For the text-containing cell, return its midpoint in (x, y) coordinate format. 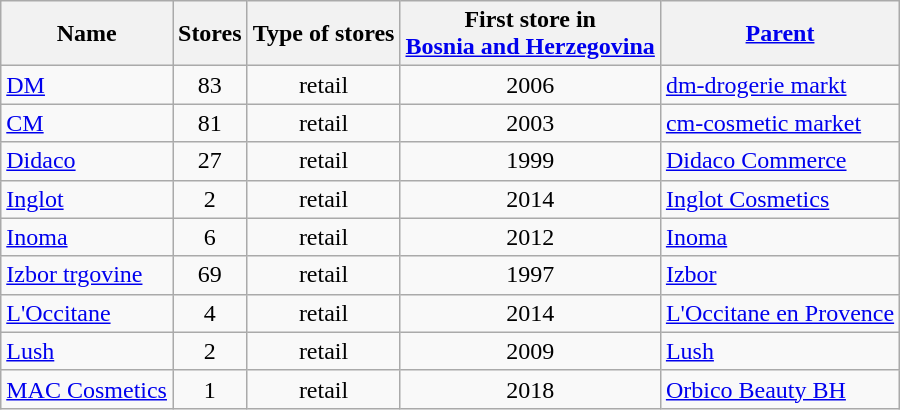
2006 (530, 85)
6 (210, 237)
Orbico Beauty BH (780, 389)
Didaco (87, 161)
1999 (530, 161)
CM (87, 123)
Izbor (780, 275)
69 (210, 275)
2009 (530, 351)
83 (210, 85)
2018 (530, 389)
Parent (780, 34)
Stores (210, 34)
1 (210, 389)
L'Occitane (87, 313)
DM (87, 85)
cm-cosmetic market (780, 123)
Inglot (87, 199)
1997 (530, 275)
2012 (530, 237)
Type of stores (324, 34)
First store inBosnia and Herzegovina (530, 34)
2003 (530, 123)
81 (210, 123)
dm-drogerie markt (780, 85)
27 (210, 161)
Izbor trgovine (87, 275)
MAC Cosmetics (87, 389)
L'Occitane en Provence (780, 313)
Didaco Commerce (780, 161)
4 (210, 313)
Inglot Cosmetics (780, 199)
Name (87, 34)
